Determine the [X, Y] coordinate at the center of the cell enclosing the given text.  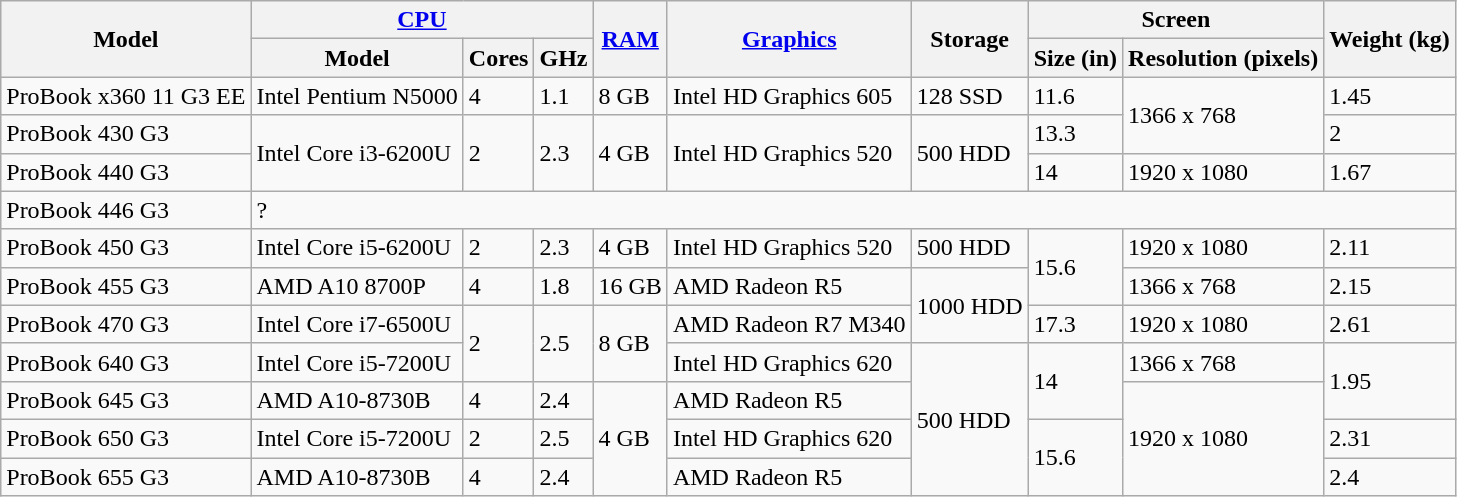
RAM [630, 39]
11.6 [1075, 96]
CPU [422, 20]
2.15 [1390, 286]
128 SSD [970, 96]
1000 HDD [970, 305]
Intel HD Graphics 605 [789, 96]
1.1 [564, 96]
ProBook 440 G3 [126, 172]
ProBook 640 G3 [126, 362]
1.8 [564, 286]
ProBook 650 G3 [126, 438]
13.3 [1075, 134]
2.11 [1390, 248]
Intel Core i7-6500U [357, 324]
Weight (kg) [1390, 39]
1.95 [1390, 381]
2.61 [1390, 324]
16 GB [630, 286]
ProBook 645 G3 [126, 400]
ProBook 430 G3 [126, 134]
GHz [564, 58]
ProBook 450 G3 [126, 248]
? [853, 210]
1.45 [1390, 96]
Size (in) [1075, 58]
Resolution (pixels) [1224, 58]
Intel Pentium N5000 [357, 96]
ProBook 470 G3 [126, 324]
ProBook 446 G3 [126, 210]
1.67 [1390, 172]
ProBook 655 G3 [126, 477]
Cores [498, 58]
AMD A10 8700P [357, 286]
17.3 [1075, 324]
Intel Core i3-6200U [357, 153]
ProBook 455 G3 [126, 286]
AMD Radeon R7 M340 [789, 324]
2.31 [1390, 438]
Screen [1176, 20]
Storage [970, 39]
Graphics [789, 39]
ProBook x360 11 G3 EE [126, 96]
Intel Core i5-6200U [357, 248]
